Search for the cell housing the specified text and yield its [x, y] center coordinate. 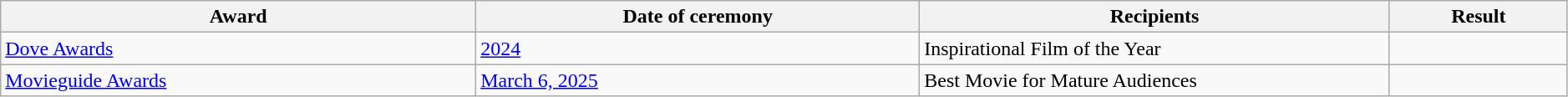
Best Movie for Mature Audiences [1154, 80]
Award [239, 17]
Date of ceremony [698, 17]
Dove Awards [239, 48]
March 6, 2025 [698, 80]
Inspirational Film of the Year [1154, 48]
Recipients [1154, 17]
Result [1479, 17]
2024 [698, 48]
Movieguide Awards [239, 80]
